From the cell containing the given text, extract its center point as (X, Y) coordinate. 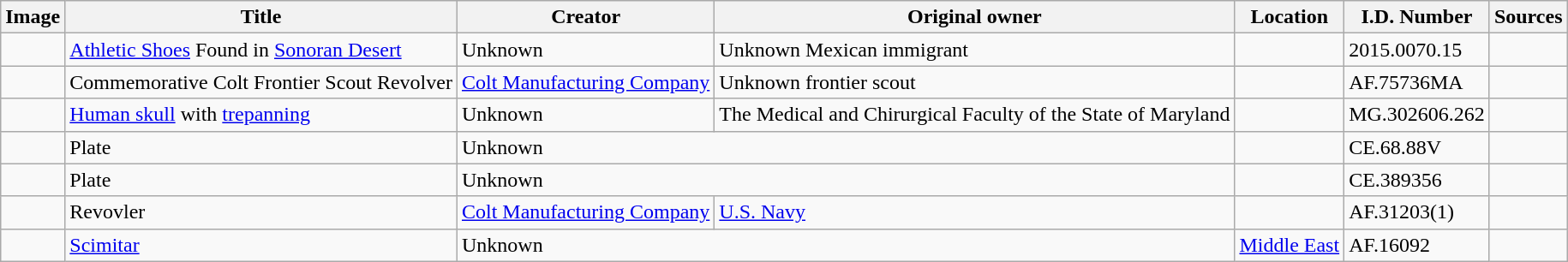
The Medical and Chirurgical Faculty of the State of Maryland (975, 115)
Middle East (1290, 245)
U.S. Navy (975, 212)
Revovler (261, 212)
Unknown frontier scout (975, 82)
Title (261, 17)
MG.302606.262 (1417, 115)
Scimitar (261, 245)
CE.68.88V (1417, 147)
Athletic Shoes Found in Sonoran Desert (261, 50)
CE.389356 (1417, 180)
2015.0070.15 (1417, 50)
Original owner (975, 17)
Unknown Mexican immigrant (975, 50)
Location (1290, 17)
AF.31203(1) (1417, 212)
Human skull with trepanning (261, 115)
Creator (585, 17)
I.D. Number (1417, 17)
AF.75736MA (1417, 82)
Sources (1529, 17)
Commemorative Colt Frontier Scout Revolver (261, 82)
AF.16092 (1417, 245)
Image (33, 17)
